Find where the given text appears and provide that cell's center as [X, Y] coordinate. 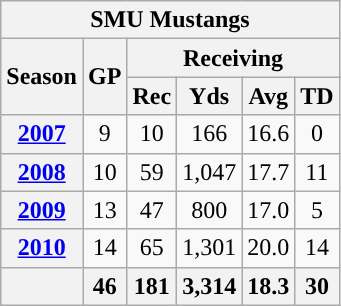
GP [104, 77]
2007 [42, 134]
Rec [152, 96]
3,314 [210, 286]
SMU Mustangs [170, 20]
5 [317, 210]
1,047 [210, 172]
Avg [268, 96]
TD [317, 96]
18.3 [268, 286]
46 [104, 286]
16.6 [268, 134]
9 [104, 134]
2009 [42, 210]
2010 [42, 248]
181 [152, 286]
166 [210, 134]
Receiving [233, 58]
Yds [210, 96]
20.0 [268, 248]
0 [317, 134]
59 [152, 172]
17.7 [268, 172]
47 [152, 210]
1,301 [210, 248]
30 [317, 286]
13 [104, 210]
Season [42, 77]
11 [317, 172]
65 [152, 248]
17.0 [268, 210]
800 [210, 210]
2008 [42, 172]
